Detect which cell encompasses the target text, then output its (X, Y) center coordinate. 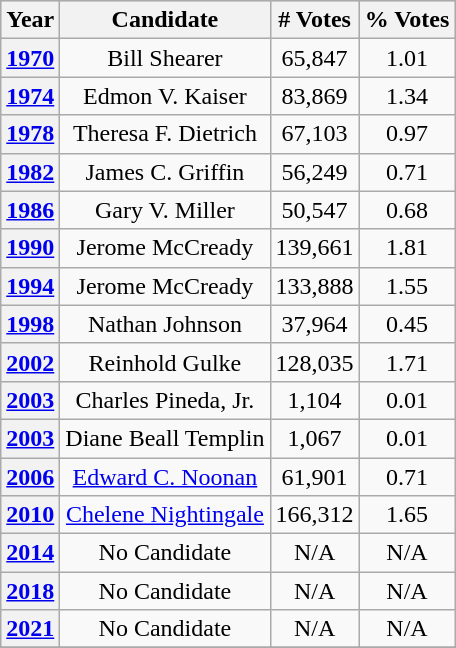
139,661 (314, 248)
1.81 (407, 248)
50,547 (314, 210)
67,103 (314, 134)
1978 (30, 134)
1974 (30, 96)
Reinhold Gulke (165, 362)
61,901 (314, 477)
0.68 (407, 210)
Bill Shearer (165, 58)
37,964 (314, 324)
1,067 (314, 438)
56,249 (314, 172)
1990 (30, 248)
Gary V. Miller (165, 210)
2002 (30, 362)
Edward C. Noonan (165, 477)
65,847 (314, 58)
Diane Beall Templin (165, 438)
1,104 (314, 400)
2018 (30, 591)
0.97 (407, 134)
Year (30, 20)
Chelene Nightingale (165, 515)
Charles Pineda, Jr. (165, 400)
1982 (30, 172)
1.34 (407, 96)
83,869 (314, 96)
1.71 (407, 362)
% Votes (407, 20)
Edmon V. Kaiser (165, 96)
# Votes (314, 20)
1.01 (407, 58)
1994 (30, 286)
166,312 (314, 515)
2021 (30, 629)
133,888 (314, 286)
2010 (30, 515)
2014 (30, 553)
1.65 (407, 515)
1970 (30, 58)
Candidate (165, 20)
Nathan Johnson (165, 324)
1998 (30, 324)
128,035 (314, 362)
Theresa F. Dietrich (165, 134)
0.45 (407, 324)
2006 (30, 477)
1986 (30, 210)
1.55 (407, 286)
James C. Griffin (165, 172)
